Search for the cell housing the specified text and yield its (X, Y) center coordinate. 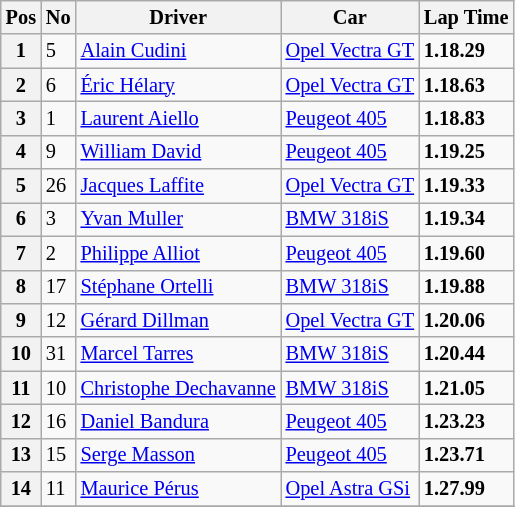
Yvan Muller (178, 219)
4 (21, 152)
Lap Time (466, 17)
Serge Masson (178, 455)
15 (58, 455)
Alain Cudini (178, 51)
1.27.99 (466, 489)
16 (58, 421)
7 (21, 253)
1.18.63 (466, 85)
Driver (178, 17)
1.20.44 (466, 354)
1.19.60 (466, 253)
No (58, 17)
Christophe Dechavanne (178, 388)
Opel Astra GSi (350, 489)
Maurice Pérus (178, 489)
17 (58, 287)
31 (58, 354)
14 (21, 489)
Éric Hélary (178, 85)
Laurent Aiello (178, 118)
Car (350, 17)
1.19.25 (466, 152)
1.19.33 (466, 186)
26 (58, 186)
1.21.05 (466, 388)
Jacques Laffite (178, 186)
13 (21, 455)
Gérard Dillman (178, 320)
Pos (21, 17)
Daniel Bandura (178, 421)
1.19.34 (466, 219)
William David (178, 152)
1.20.06 (466, 320)
Philippe Alliot (178, 253)
Stéphane Ortelli (178, 287)
1.23.23 (466, 421)
Marcel Tarres (178, 354)
1.18.83 (466, 118)
1.18.29 (466, 51)
1.19.88 (466, 287)
8 (21, 287)
1.23.71 (466, 455)
